Detect which cell encompasses the target text, then output its [x, y] center coordinate. 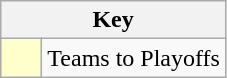
Teams to Playoffs [134, 58]
Key [114, 20]
